Extract the [x, y] coordinate from the center of the cell holding the provided text.  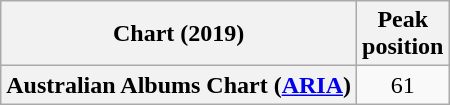
Chart (2019) [179, 34]
Australian Albums Chart (ARIA) [179, 85]
61 [403, 85]
Peakposition [403, 34]
